Detect which cell encompasses the target text, then output its (X, Y) center coordinate. 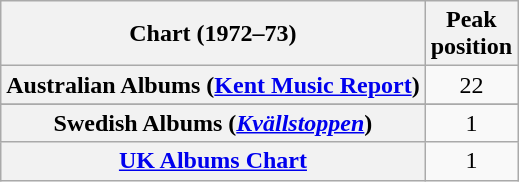
Australian Albums (Kent Music Report) (213, 85)
Peakposition (471, 34)
22 (471, 85)
Swedish Albums (Kvällstoppen) (213, 123)
Chart (1972–73) (213, 34)
UK Albums Chart (213, 161)
